Search for the cell housing the specified text and yield its [x, y] center coordinate. 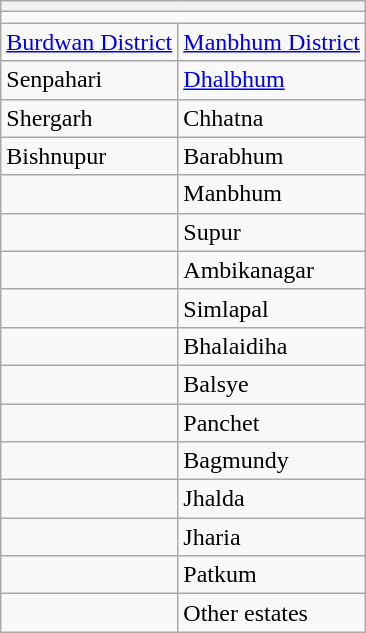
Other estates [272, 613]
Dhalbhum [272, 80]
Jhalda [272, 499]
Supur [272, 232]
Jharia [272, 537]
Ambikanagar [272, 270]
Barabhum [272, 156]
Simlapal [272, 308]
Bhalaidiha [272, 346]
Manbhum District [272, 42]
Chhatna [272, 118]
Senpahari [90, 80]
Manbhum [272, 194]
Balsye [272, 384]
Patkum [272, 575]
Bagmundy [272, 461]
Burdwan District [90, 42]
Bishnupur [90, 156]
Panchet [272, 423]
Shergarh [90, 118]
